Return [X, Y] of the center of cell containing provided text 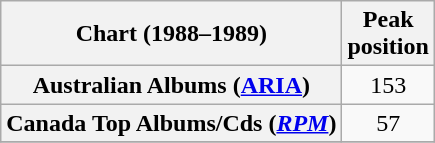
153 [388, 85]
Australian Albums (ARIA) [172, 85]
Chart (1988–1989) [172, 34]
57 [388, 123]
Peakposition [388, 34]
Canada Top Albums/Cds (RPM) [172, 123]
